Extract the [X, Y] coordinate from the center of the cell holding the provided text.  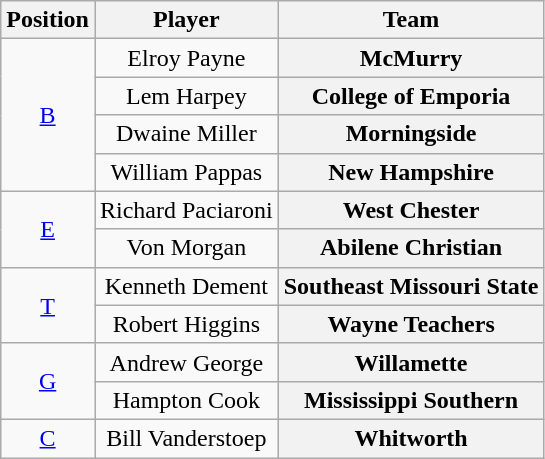
Whitworth [411, 438]
Southeast Missouri State [411, 286]
Kenneth Dement [186, 286]
Abilene Christian [411, 248]
West Chester [411, 210]
Dwaine Miller [186, 134]
Richard Paciaroni [186, 210]
Willamette [411, 362]
College of Emporia [411, 96]
Hampton Cook [186, 400]
Morningside [411, 134]
Team [411, 20]
Elroy Payne [186, 58]
Bill Vanderstoep [186, 438]
Mississippi Southern [411, 400]
G [48, 381]
B [48, 115]
Lem Harpey [186, 96]
William Pappas [186, 172]
Von Morgan [186, 248]
Robert Higgins [186, 324]
T [48, 305]
Wayne Teachers [411, 324]
Position [48, 20]
E [48, 229]
McMurry [411, 58]
New Hampshire [411, 172]
C [48, 438]
Andrew George [186, 362]
Player [186, 20]
